Capture the cell that displays the provided text and extract its [x, y] central coordinate. 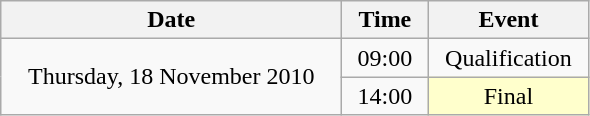
Final [508, 96]
Event [508, 20]
Thursday, 18 November 2010 [172, 77]
Date [172, 20]
Time [385, 20]
09:00 [385, 58]
Qualification [508, 58]
14:00 [385, 96]
